Pinpoint the cell where the given text exists, returning its [x, y] midpoint coordinate. 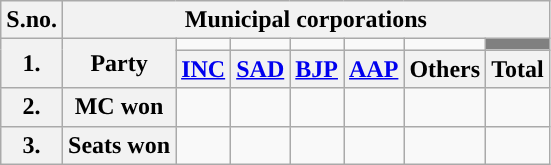
1. [32, 64]
Party [120, 64]
SAD [260, 69]
BJP [317, 69]
INC [204, 69]
3. [32, 145]
AAP [374, 69]
Municipal corporations [306, 20]
S.no. [32, 20]
Total [518, 69]
Seats won [120, 145]
2. [32, 107]
MC won [120, 107]
Others [445, 69]
